Pinpoint the cell where the given text exists, returning its [X, Y] midpoint coordinate. 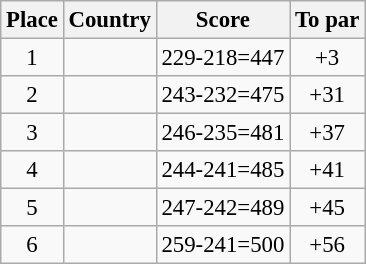
Place [32, 20]
6 [32, 245]
To par [328, 20]
243-232=475 [223, 95]
247-242=489 [223, 208]
+41 [328, 170]
5 [32, 208]
Country [110, 20]
+56 [328, 245]
2 [32, 95]
1 [32, 58]
3 [32, 133]
+31 [328, 95]
+3 [328, 58]
+37 [328, 133]
229-218=447 [223, 58]
244-241=485 [223, 170]
4 [32, 170]
259-241=500 [223, 245]
+45 [328, 208]
246-235=481 [223, 133]
Score [223, 20]
